Search for the cell housing the specified text and yield its (x, y) center coordinate. 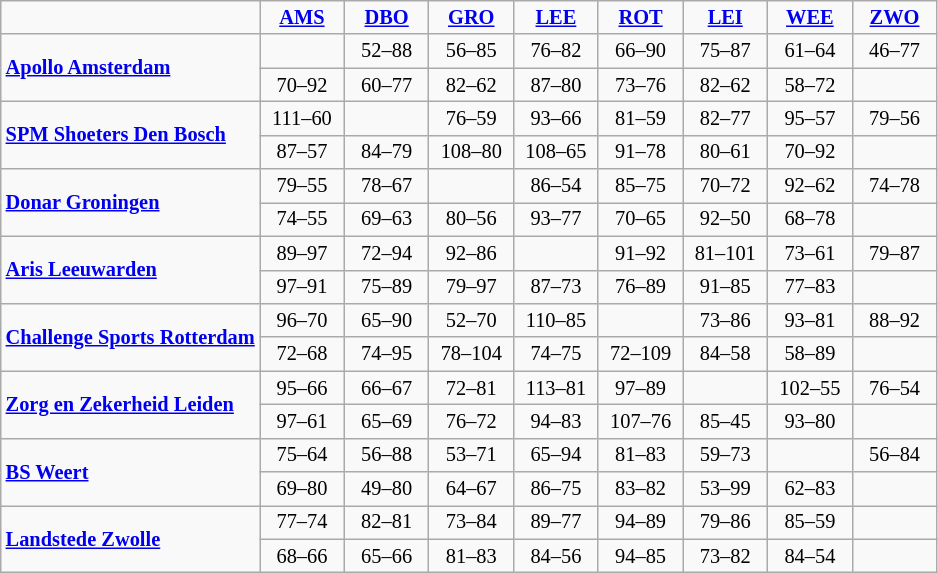
SPM Shoeters Den Bosch (130, 134)
74–75 (556, 354)
92–62 (810, 186)
88–92 (894, 320)
75–89 (386, 287)
ZWO (894, 17)
70–65 (640, 219)
LEE (556, 17)
GRO (472, 17)
65–66 (386, 556)
113–81 (556, 388)
LEI (726, 17)
73–61 (810, 253)
84–56 (556, 556)
107–76 (640, 421)
58–72 (810, 85)
95–66 (302, 388)
56–85 (472, 51)
85–59 (810, 522)
69–63 (386, 219)
74–95 (386, 354)
87–57 (302, 152)
82–77 (726, 118)
79–55 (302, 186)
84–54 (810, 556)
93–81 (810, 320)
93–66 (556, 118)
72–81 (472, 388)
79–56 (894, 118)
Donar Groningen (130, 202)
73–86 (726, 320)
97–91 (302, 287)
73–84 (472, 522)
68–78 (810, 219)
79–97 (472, 287)
85–75 (640, 186)
72–68 (302, 354)
Aris Leeuwarden (130, 270)
70–72 (726, 186)
91–78 (640, 152)
76–72 (472, 421)
59–73 (726, 455)
66–90 (640, 51)
53–71 (472, 455)
AMS (302, 17)
46–77 (894, 51)
77–83 (810, 287)
94–85 (640, 556)
75–64 (302, 455)
75–87 (726, 51)
93–80 (810, 421)
72–109 (640, 354)
81–59 (640, 118)
72–94 (386, 253)
58–89 (810, 354)
89–97 (302, 253)
69–80 (302, 489)
79–86 (726, 522)
65–69 (386, 421)
Apollo Amsterdam (130, 68)
56–84 (894, 455)
56–88 (386, 455)
74–78 (894, 186)
76–89 (640, 287)
Zorg en Zekerheid Leiden (130, 404)
WEE (810, 17)
74–55 (302, 219)
78–104 (472, 354)
94–89 (640, 522)
93–77 (556, 219)
61–64 (810, 51)
76–82 (556, 51)
76–59 (472, 118)
68–66 (302, 556)
95–57 (810, 118)
80–61 (726, 152)
65–94 (556, 455)
62–83 (810, 489)
97–61 (302, 421)
81–101 (726, 253)
77–74 (302, 522)
84–79 (386, 152)
ROT (640, 17)
86–75 (556, 489)
DBO (386, 17)
96–70 (302, 320)
84–58 (726, 354)
85–45 (726, 421)
49–80 (386, 489)
73–76 (640, 85)
52–70 (472, 320)
76–54 (894, 388)
97–89 (640, 388)
111–60 (302, 118)
91–85 (726, 287)
110–85 (556, 320)
52–88 (386, 51)
53–99 (726, 489)
BS Weert (130, 472)
82–81 (386, 522)
65–90 (386, 320)
64–67 (472, 489)
73–82 (726, 556)
94–83 (556, 421)
92–50 (726, 219)
Landstede Zwolle (130, 538)
87–80 (556, 85)
108–80 (472, 152)
102–55 (810, 388)
83–82 (640, 489)
60–77 (386, 85)
108–65 (556, 152)
89–77 (556, 522)
66–67 (386, 388)
78–67 (386, 186)
79–87 (894, 253)
80–56 (472, 219)
Challenge Sports Rotterdam (130, 336)
92–86 (472, 253)
91–92 (640, 253)
87–73 (556, 287)
86–54 (556, 186)
